Determine the [x, y] coordinate at the center of the cell enclosing the given text.  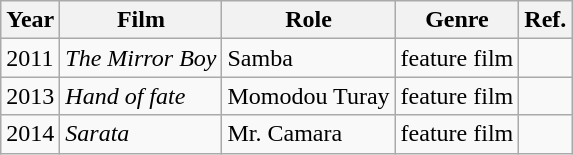
2011 [30, 58]
Role [308, 20]
Hand of fate [141, 96]
Momodou Turay [308, 96]
Ref. [546, 20]
Genre [457, 20]
Mr. Camara [308, 134]
Sarata [141, 134]
Samba [308, 58]
Year [30, 20]
Film [141, 20]
2014 [30, 134]
2013 [30, 96]
The Mirror Boy [141, 58]
